Detect which cell encompasses the target text, then output its [x, y] center coordinate. 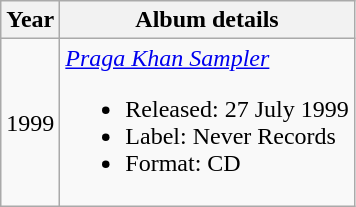
1999 [30, 122]
Album details [207, 20]
Praga Khan SamplerReleased: 27 July 1999Label: Never RecordsFormat: CD [207, 122]
Year [30, 20]
